Return [X, Y] of the center of cell containing provided text 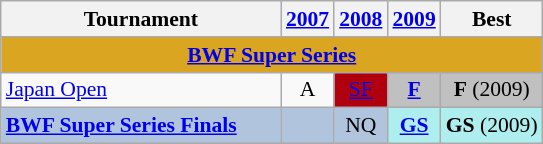
GS (2009) [492, 126]
Tournament [141, 19]
Japan Open [141, 90]
2009 [414, 19]
BWF Super Series [272, 55]
A [308, 90]
2007 [308, 19]
F [414, 90]
SF [360, 90]
NQ [360, 126]
F (2009) [492, 90]
GS [414, 126]
Best [492, 19]
BWF Super Series Finals [141, 126]
2008 [360, 19]
